Locate the cell with the specified text and output its (x, y) center coordinate. 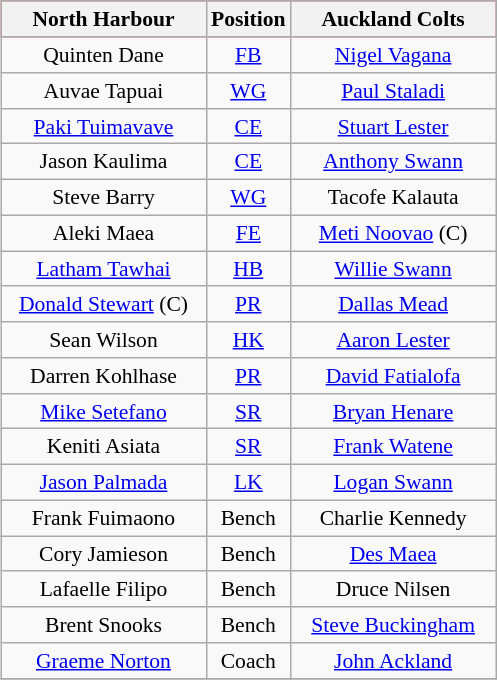
LK (248, 482)
Jason Palmada (104, 482)
Logan Swann (394, 482)
Auckland Colts (394, 19)
Donald Stewart (C) (104, 304)
Nigel Vagana (394, 55)
FB (248, 55)
Dallas Mead (394, 304)
Lafaelle Filipo (104, 589)
HK (248, 340)
Anthony Swann (394, 162)
Druce Nilsen (394, 589)
Graeme Norton (104, 661)
FE (248, 233)
Brent Snooks (104, 625)
Darren Kohlhase (104, 376)
Mike Setefano (104, 411)
Frank Fuimaono (104, 518)
Willie Swann (394, 269)
Sean Wilson (104, 340)
Charlie Kennedy (394, 518)
Paul Staladi (394, 91)
Tacofe Kalauta (394, 197)
Cory Jamieson (104, 554)
Stuart Lester (394, 126)
Meti Noovao (C) (394, 233)
Bryan Henare (394, 411)
John Ackland (394, 661)
David Fatialofa (394, 376)
Frank Watene (394, 447)
Position (248, 19)
North Harbour (104, 19)
Steve Barry (104, 197)
Keniti Asiata (104, 447)
Quinten Dane (104, 55)
Aleki Maea (104, 233)
Coach (248, 661)
Aaron Lester (394, 340)
Steve Buckingham (394, 625)
Auvae Tapuai (104, 91)
Des Maea (394, 554)
Jason Kaulima (104, 162)
Paki Tuimavave (104, 126)
HB (248, 269)
Latham Tawhai (104, 269)
